Locate the cell with the specified text and output its (X, Y) center coordinate. 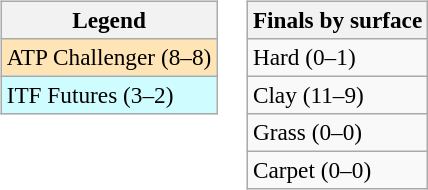
ATP Challenger (8–8) (108, 57)
Clay (11–9) (337, 95)
Finals by surface (337, 20)
Grass (0–0) (337, 133)
ITF Futures (3–2) (108, 95)
Carpet (0–0) (337, 171)
Legend (108, 20)
Hard (0–1) (337, 57)
